Provide the [x, y] coordinate of the cell's center where the given text is located.  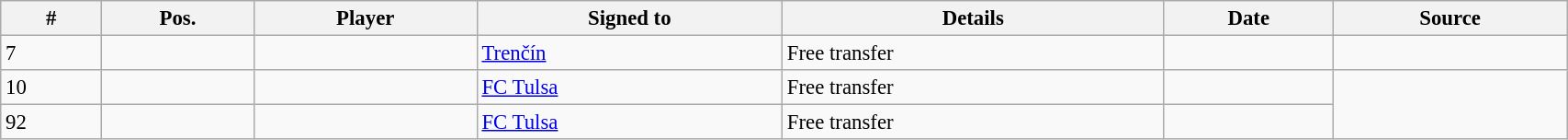
Source [1450, 18]
92 [51, 122]
Pos. [177, 18]
Trenčín [629, 53]
7 [51, 53]
# [51, 18]
10 [51, 87]
Details [974, 18]
Date [1249, 18]
Player [366, 18]
Signed to [629, 18]
